Return (x, y) of the center of cell containing provided text 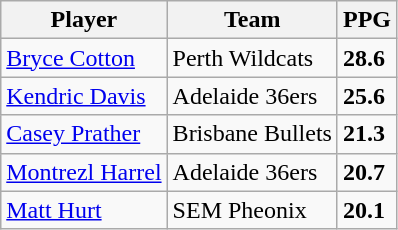
PPG (366, 20)
20.1 (366, 210)
Casey Prather (84, 134)
28.6 (366, 58)
Kendric Davis (84, 96)
SEM Pheonix (252, 210)
20.7 (366, 172)
Team (252, 20)
21.3 (366, 134)
25.6 (366, 96)
Bryce Cotton (84, 58)
Matt Hurt (84, 210)
Player (84, 20)
Perth Wildcats (252, 58)
Brisbane Bullets (252, 134)
Montrezl Harrel (84, 172)
